Extract the (X, Y) coordinate from the center of the cell holding the provided text.  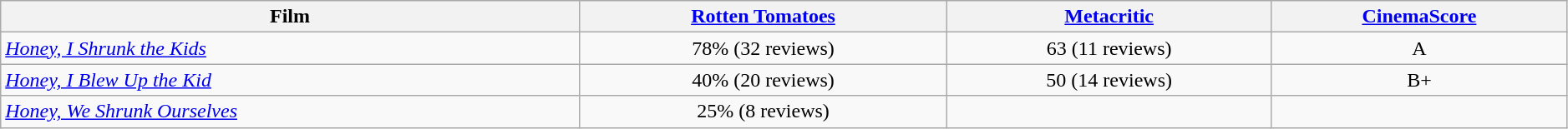
40% (20 reviews) (764, 80)
50 (14 reviews) (1109, 80)
Film (291, 17)
Honey, I Shrunk the Kids (291, 48)
78% (32 reviews) (764, 48)
A (1420, 48)
25% (8 reviews) (764, 112)
Rotten Tomatoes (764, 17)
Honey, I Blew Up the Kid (291, 80)
CinemaScore (1420, 17)
Metacritic (1109, 17)
Honey, We Shrunk Ourselves (291, 112)
B+ (1420, 80)
63 (11 reviews) (1109, 48)
